Return [x, y] of the center of cell containing provided text 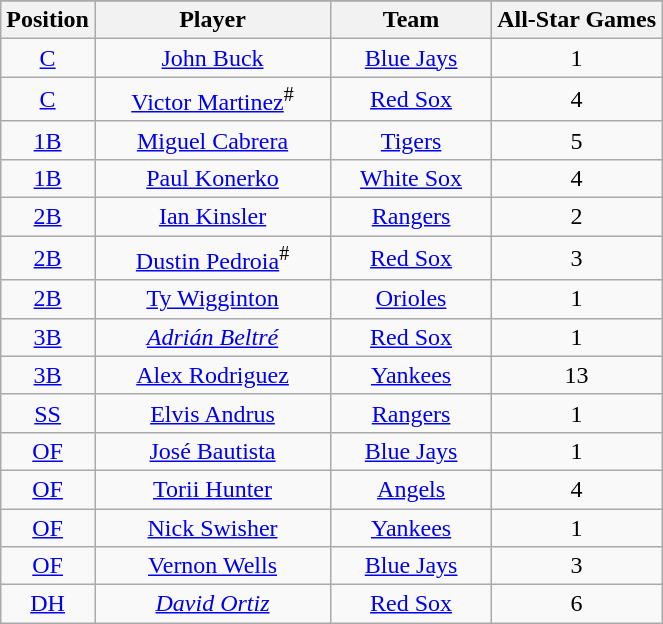
Ian Kinsler [212, 217]
Ty Wigginton [212, 299]
José Bautista [212, 451]
White Sox [412, 178]
2 [577, 217]
13 [577, 375]
5 [577, 140]
Alex Rodriguez [212, 375]
Position [48, 20]
All-Star Games [577, 20]
Orioles [412, 299]
Tigers [412, 140]
Player [212, 20]
Torii Hunter [212, 489]
Nick Swisher [212, 528]
David Ortiz [212, 604]
John Buck [212, 58]
Adrián Beltré [212, 337]
Angels [412, 489]
Dustin Pedroia# [212, 258]
6 [577, 604]
Elvis Andrus [212, 413]
Miguel Cabrera [212, 140]
Vernon Wells [212, 566]
Victor Martinez# [212, 100]
Paul Konerko [212, 178]
Team [412, 20]
SS [48, 413]
DH [48, 604]
